For the text-containing cell, return its midpoint in (X, Y) coordinate format. 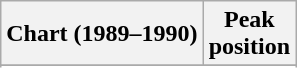
Peak position (249, 34)
Chart (1989–1990) (102, 34)
